Scan for the cell matching the given text and deliver its (X, Y) coordinate at center. 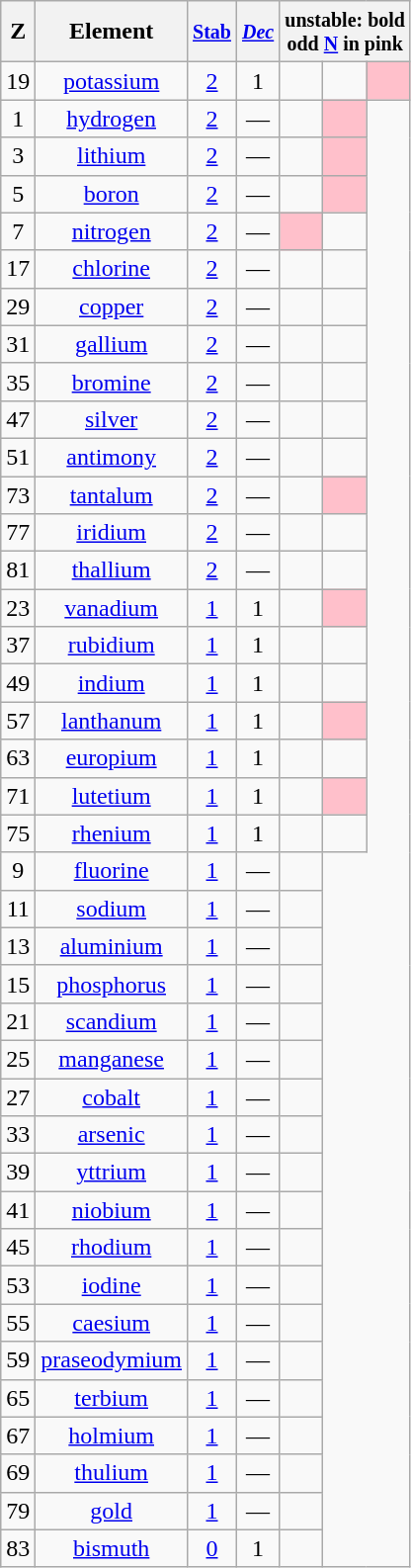
bismuth (112, 1548)
83 (18, 1548)
35 (18, 382)
caesium (112, 1323)
41 (18, 1210)
rubidium (112, 646)
53 (18, 1285)
77 (18, 533)
thulium (112, 1473)
59 (18, 1360)
5 (18, 194)
75 (18, 833)
tantalum (112, 495)
phosphorus (112, 984)
scandium (112, 1021)
39 (18, 1173)
11 (18, 909)
17 (18, 269)
iridium (112, 533)
Stab (212, 32)
nitrogen (112, 231)
0 (212, 1548)
51 (18, 457)
boron (112, 194)
hydrogen (112, 119)
45 (18, 1248)
27 (18, 1096)
23 (18, 608)
3 (18, 156)
terbium (112, 1398)
yttrium (112, 1173)
47 (18, 419)
65 (18, 1398)
copper (112, 306)
rhenium (112, 833)
25 (18, 1059)
lanthanum (112, 721)
lithium (112, 156)
fluorine (112, 871)
55 (18, 1323)
bromine (112, 382)
49 (18, 683)
31 (18, 344)
indium (112, 683)
arsenic (112, 1135)
21 (18, 1021)
europium (112, 758)
praseodymium (112, 1360)
73 (18, 495)
67 (18, 1436)
Z (18, 32)
rhodium (112, 1248)
29 (18, 306)
13 (18, 946)
gold (112, 1511)
33 (18, 1135)
antimony (112, 457)
niobium (112, 1210)
9 (18, 871)
7 (18, 231)
lutetium (112, 796)
19 (18, 81)
holmium (112, 1436)
cobalt (112, 1096)
chlorine (112, 269)
manganese (112, 1059)
sodium (112, 909)
gallium (112, 344)
71 (18, 796)
63 (18, 758)
thallium (112, 570)
81 (18, 570)
37 (18, 646)
57 (18, 721)
iodine (112, 1285)
vanadium (112, 608)
79 (18, 1511)
unstable: boldodd N in pink (346, 32)
silver (112, 419)
15 (18, 984)
Dec (257, 32)
potassium (112, 81)
aluminium (112, 946)
Element (112, 32)
69 (18, 1473)
